From the cell containing the given text, extract its center point as [X, Y] coordinate. 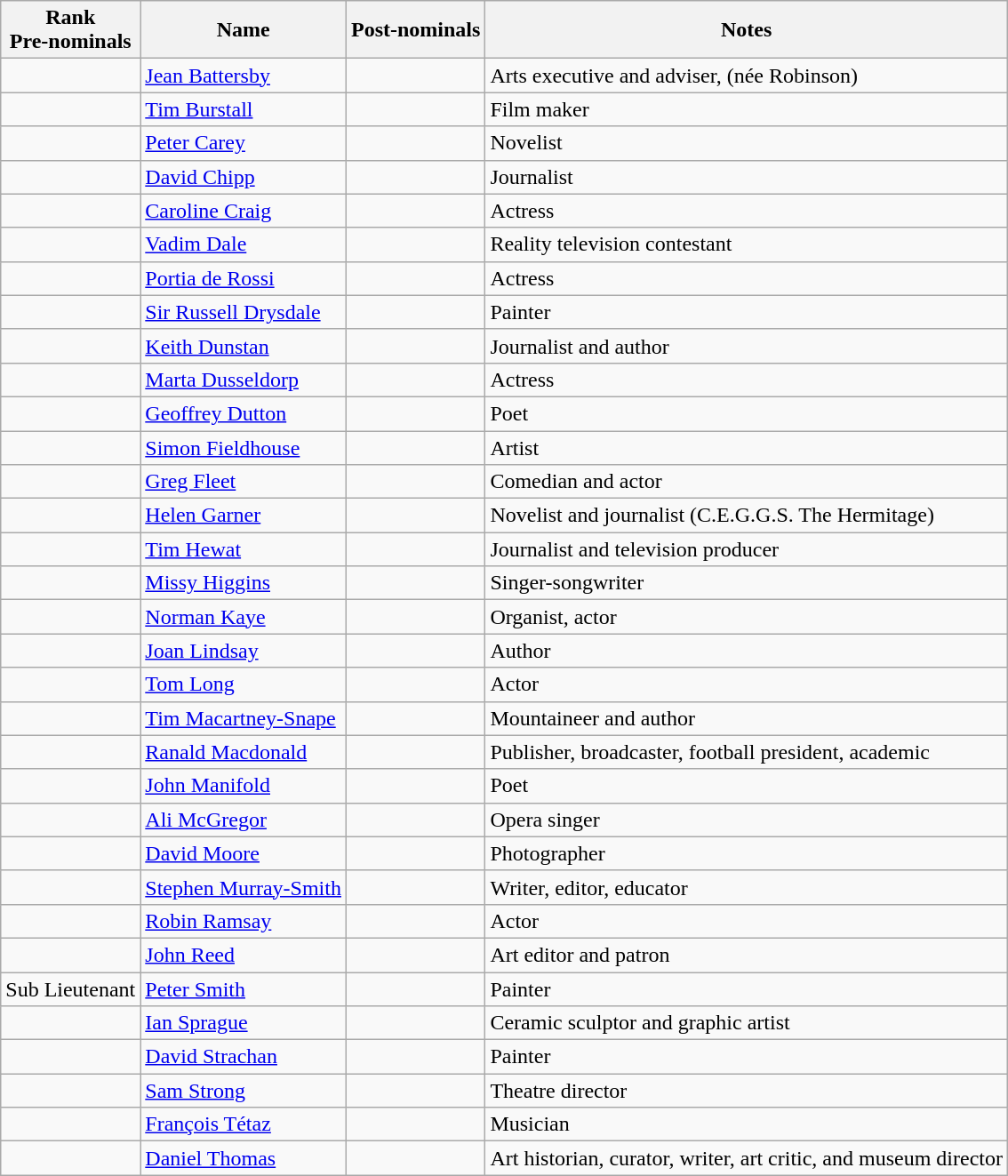
Caroline Craig [244, 211]
François Tétaz [244, 1124]
Norman Kaye [244, 617]
Theatre director [747, 1091]
Ali McGregor [244, 820]
Joan Lindsay [244, 651]
Photographer [747, 853]
Journalist and author [747, 346]
Ian Sprague [244, 1023]
Notes [747, 30]
Singer-songwriter [747, 583]
Sub Lieutenant [71, 989]
Journalist [747, 177]
Film maker [747, 109]
Tom Long [244, 684]
Daniel Thomas [244, 1158]
Novelist [747, 143]
Sir Russell Drysdale [244, 312]
Novelist and journalist (C.E.G.G.S. The Hermitage) [747, 516]
Art historian, curator, writer, art critic, and museum director [747, 1158]
Reality television contestant [747, 244]
Geoffrey Dutton [244, 413]
Robin Ramsay [244, 921]
Opera singer [747, 820]
Simon Fieldhouse [244, 447]
Sam Strong [244, 1091]
Ranald Macdonald [244, 752]
Stephen Murray-Smith [244, 887]
Musician [747, 1124]
Art editor and patron [747, 955]
Comedian and actor [747, 482]
Artist [747, 447]
Tim Burstall [244, 109]
Tim Macartney-Snape [244, 718]
Keith Dunstan [244, 346]
Helen Garner [244, 516]
Missy Higgins [244, 583]
Name [244, 30]
John Reed [244, 955]
Peter Smith [244, 989]
David Strachan [244, 1057]
Tim Hewat [244, 549]
Organist, actor [747, 617]
Greg Fleet [244, 482]
Portia de Rossi [244, 278]
David Moore [244, 853]
Peter Carey [244, 143]
Vadim Dale [244, 244]
RankPre-nominals [71, 30]
Author [747, 651]
Arts executive and adviser, (née Robinson) [747, 76]
Journalist and television producer [747, 549]
Marta Dusseldorp [244, 380]
Jean Battersby [244, 76]
Ceramic sculptor and graphic artist [747, 1023]
David Chipp [244, 177]
John Manifold [244, 786]
Post-nominals [415, 30]
Mountaineer and author [747, 718]
Publisher, broadcaster, football president, academic [747, 752]
Writer, editor, educator [747, 887]
